Detect which cell encompasses the target text, then output its [X, Y] center coordinate. 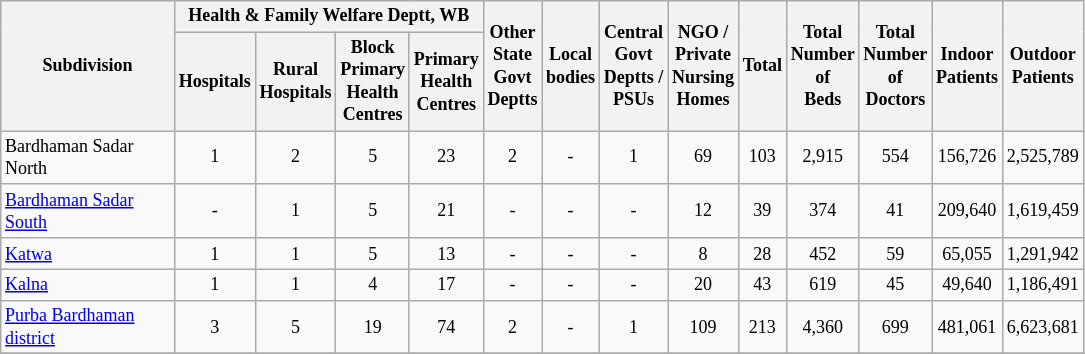
12 [704, 211]
156,726 [968, 158]
554 [896, 158]
Kalna [88, 284]
Bardhaman Sadar South [88, 211]
374 [822, 211]
NGO /PrivateNursingHomes [704, 66]
IndoorPatients [968, 66]
21 [446, 211]
17 [446, 284]
TotalNumberofBeds [822, 66]
209,640 [968, 211]
Katwa [88, 254]
65,055 [968, 254]
Localbodies [571, 66]
CentralGovtDeptts /PSUs [633, 66]
1,291,942 [1042, 254]
Subdivision [88, 66]
19 [373, 327]
8 [704, 254]
2,525,789 [1042, 158]
3 [214, 327]
45 [896, 284]
452 [822, 254]
49,640 [968, 284]
69 [704, 158]
TotalNumberofDoctors [896, 66]
43 [762, 284]
13 [446, 254]
1,186,491 [1042, 284]
74 [446, 327]
59 [896, 254]
213 [762, 327]
619 [822, 284]
1,619,459 [1042, 211]
Purba Bardhaman district [88, 327]
6,623,681 [1042, 327]
4 [373, 284]
Hospitals [214, 82]
39 [762, 211]
Total [762, 66]
BlockPrimaryHealthCentres [373, 82]
23 [446, 158]
20 [704, 284]
4,360 [822, 327]
Bardhaman Sadar North [88, 158]
OutdoorPatients [1042, 66]
28 [762, 254]
RuralHospitals [296, 82]
109 [704, 327]
2,915 [822, 158]
103 [762, 158]
OtherStateGovtDeptts [512, 66]
Health & Family Welfare Deptt, WB [328, 16]
PrimaryHealthCentres [446, 82]
699 [896, 327]
481,061 [968, 327]
41 [896, 211]
